Identify which cell holds the provided text, then report its (x, y) central coordinate. 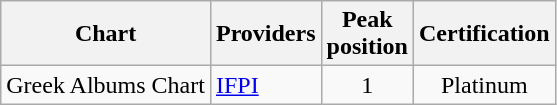
Chart (106, 34)
Peakposition (367, 34)
Platinum (484, 85)
Certification (484, 34)
IFPI (266, 85)
1 (367, 85)
Providers (266, 34)
Greek Albums Chart (106, 85)
